For the text-containing cell, return its midpoint in (X, Y) coordinate format. 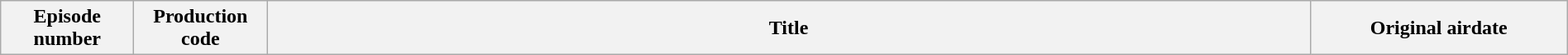
Title (789, 28)
Episode number (68, 28)
Production code (200, 28)
Original airdate (1439, 28)
